Capture the cell that displays the provided text and extract its (x, y) central coordinate. 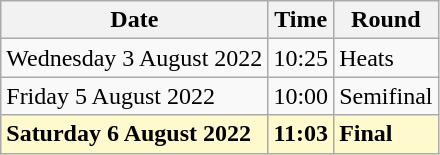
Heats (386, 58)
Saturday 6 August 2022 (134, 134)
Wednesday 3 August 2022 (134, 58)
11:03 (301, 134)
Final (386, 134)
10:00 (301, 96)
Semifinal (386, 96)
10:25 (301, 58)
Round (386, 20)
Time (301, 20)
Date (134, 20)
Friday 5 August 2022 (134, 96)
